Identify which cell holds the provided text, then report its [X, Y] central coordinate. 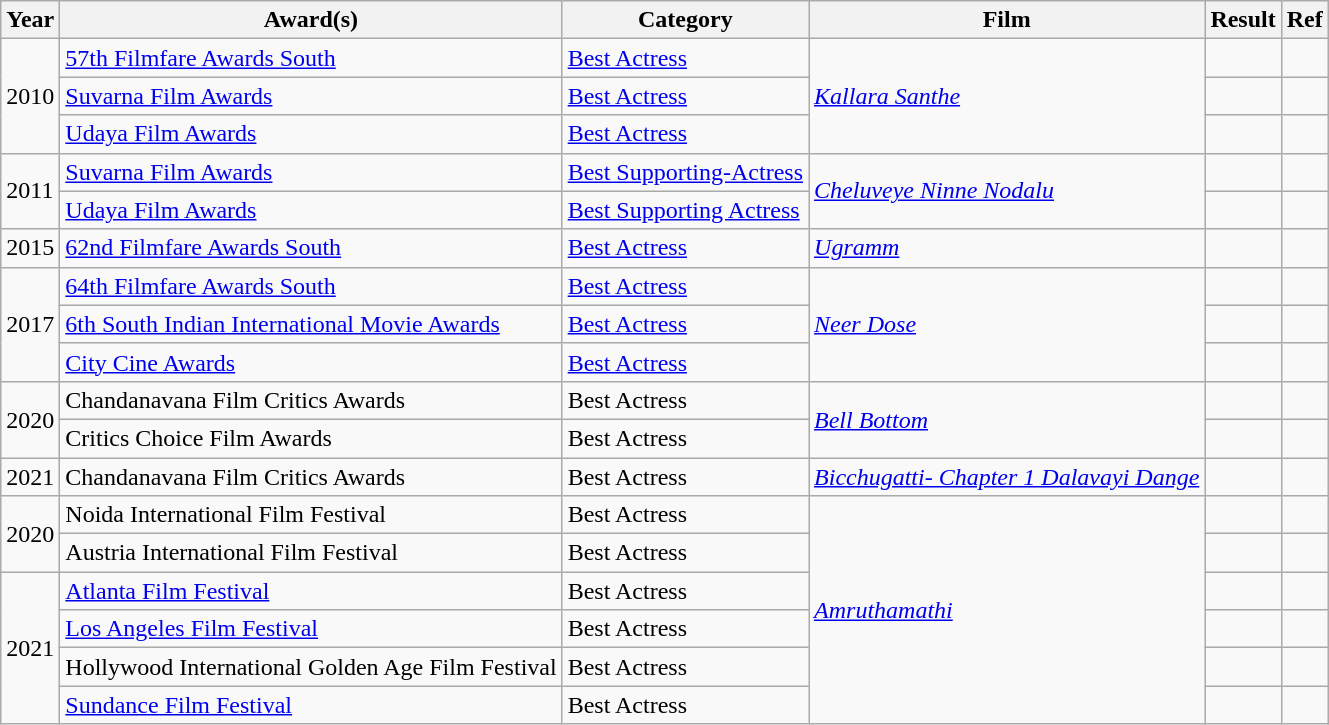
City Cine Awards [311, 362]
Bicchugatti- Chapter 1 Dalavayi Dange [1007, 477]
Ref [1304, 20]
Best Supporting Actress [685, 210]
Year [30, 20]
2015 [30, 248]
Los Angeles Film Festival [311, 629]
Cheluveye Ninne Nodalu [1007, 191]
6th South Indian International Movie Awards [311, 324]
Award(s) [311, 20]
57th Filmfare Awards South [311, 58]
Result [1243, 20]
Amruthamathi [1007, 610]
2011 [30, 191]
Film [1007, 20]
Category [685, 20]
2010 [30, 96]
Bell Bottom [1007, 419]
Hollywood International Golden Age Film Festival [311, 667]
Best Supporting-Actress [685, 172]
Ugramm [1007, 248]
62nd Filmfare Awards South [311, 248]
Austria International Film Festival [311, 553]
Kallara Santhe [1007, 96]
64th Filmfare Awards South [311, 286]
Atlanta Film Festival [311, 591]
Neer Dose [1007, 324]
Sundance Film Festival [311, 705]
2017 [30, 324]
Critics Choice Film Awards [311, 438]
Noida International Film Festival [311, 515]
